For the text-containing cell, return its midpoint in (x, y) coordinate format. 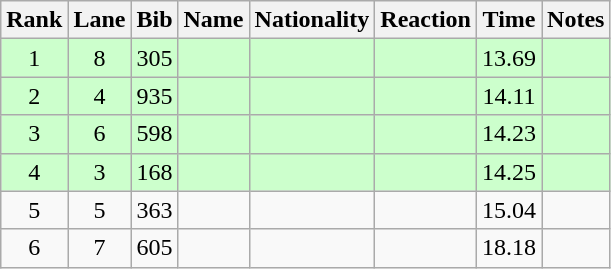
18.18 (510, 248)
598 (154, 134)
Lane (100, 20)
Time (510, 20)
Name (214, 20)
168 (154, 172)
305 (154, 58)
605 (154, 248)
Bib (154, 20)
14.11 (510, 96)
Reaction (426, 20)
14.23 (510, 134)
15.04 (510, 210)
363 (154, 210)
1 (34, 58)
7 (100, 248)
8 (100, 58)
Nationality (312, 20)
Rank (34, 20)
935 (154, 96)
2 (34, 96)
13.69 (510, 58)
14.25 (510, 172)
Notes (576, 20)
